Output the [X, Y] coordinate of the center of the cell containing the given text.  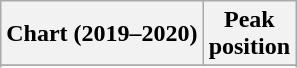
Peakposition [249, 34]
Chart (2019–2020) [102, 34]
